Return (x, y) of the center of cell containing provided text 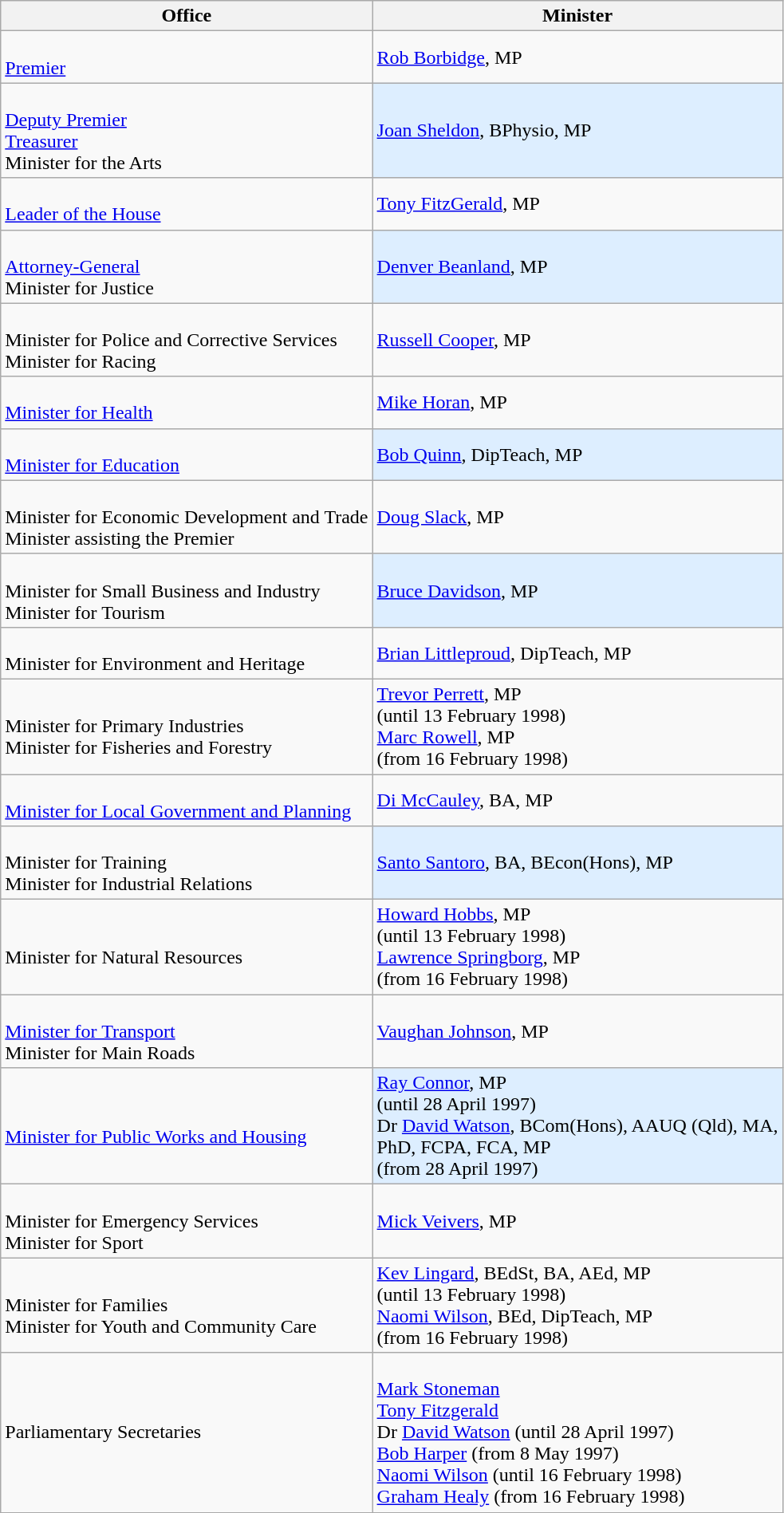
Minister for Education (187, 455)
Denver Beanland, MP (577, 266)
Minister for Health (187, 402)
Minister for Local Government and Planning (187, 799)
Howard Hobbs, MP(until 13 February 1998)Lawrence Springborg, MP(from 16 February 1998) (577, 948)
Parliamentary Secretaries (187, 1432)
Tony FitzGerald, MP (577, 204)
Vaughan Johnson, MP (577, 1031)
Joan Sheldon, BPhysio, MP (577, 131)
Di McCauley, BA, MP (577, 799)
Minister for Environment and Heritage (187, 652)
Deputy Premier Treasurer Minister for the Arts (187, 131)
Office (187, 16)
Minister for Small Business and IndustryMinister for Tourism (187, 590)
Kev Lingard, BEdSt, BA, AEd, MP(until 13 February 1998)Naomi Wilson, BEd, DipTeach, MP(from 16 February 1998) (577, 1305)
Leader of the House (187, 204)
Brian Littleproud, DipTeach, MP (577, 652)
Minister for Natural Resources (187, 948)
Minister for Public Works and Housing (187, 1126)
Minister (577, 16)
Doug Slack, MP (577, 517)
Mick Veivers, MP (577, 1221)
Mike Horan, MP (577, 402)
Santo Santoro, BA, BEcon(Hons), MP (577, 863)
Ray Connor, MP(until 28 April 1997)Dr David Watson, BCom(Hons), AAUQ (Qld), MA,PhD, FCPA, FCA, MP(from 28 April 1997) (577, 1126)
Minister for Training Minister for Industrial Relations (187, 863)
Minister for Economic Development and TradeMinister assisting the Premier (187, 517)
Minister for Families Minister for Youth and Community Care (187, 1305)
Bob Quinn, DipTeach, MP (577, 455)
Russell Cooper, MP (577, 340)
Trevor Perrett, MP(until 13 February 1998)Marc Rowell, MP(from 16 February 1998) (577, 726)
Minister for Emergency Services Minister for Sport (187, 1221)
Minister for Primary Industries Minister for Fisheries and Forestry (187, 726)
Rob Borbidge, MP (577, 57)
Minister for Police and Corrective Services Minister for Racing (187, 340)
Attorney-General Minister for Justice (187, 266)
Premier (187, 57)
Bruce Davidson, MP (577, 590)
Minister for Transport Minister for Main Roads (187, 1031)
